Find where the given text appears and provide that cell's center as (X, Y) coordinate. 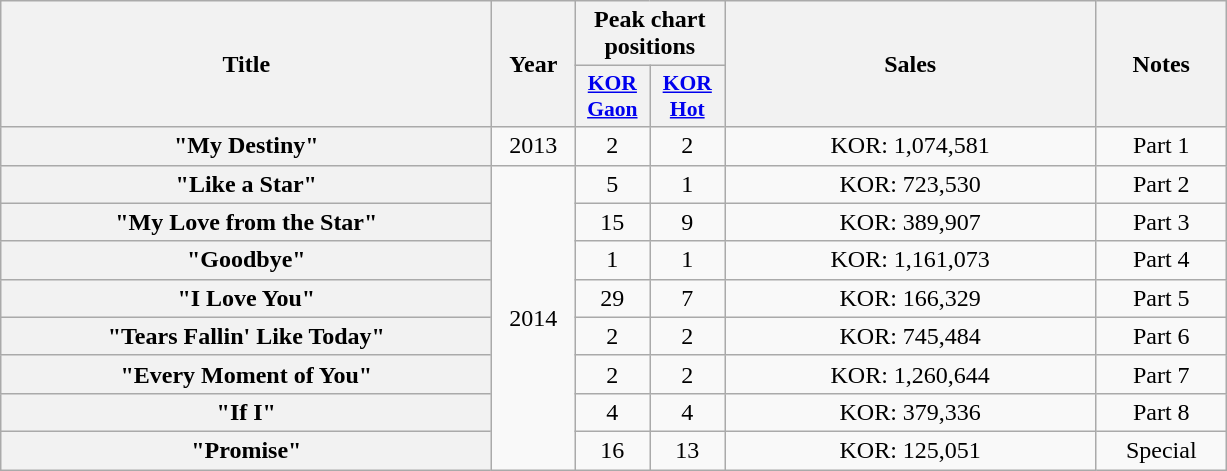
Part 2 (1162, 184)
9 (688, 222)
KORGaon (612, 96)
"I Love You" (246, 298)
"My Destiny" (246, 146)
Title (246, 64)
Part 4 (1162, 260)
15 (612, 222)
Part 3 (1162, 222)
KORHot (688, 96)
KOR: 1,074,581 (910, 146)
"My Love from the Star" (246, 222)
Sales (910, 64)
KOR: 1,161,073 (910, 260)
KOR: 379,336 (910, 412)
"If I" (246, 412)
KOR: 1,260,644 (910, 374)
2014 (534, 317)
KOR: 389,907 (910, 222)
Part 7 (1162, 374)
"Every Moment of You" (246, 374)
5 (612, 184)
Year (534, 64)
KOR: 723,530 (910, 184)
7 (688, 298)
"Like a Star" (246, 184)
KOR: 745,484 (910, 336)
Special (1162, 450)
Peak chart positions (650, 34)
Part 1 (1162, 146)
2013 (534, 146)
KOR: 166,329 (910, 298)
"Tears Fallin' Like Today" (246, 336)
16 (612, 450)
KOR: 125,051 (910, 450)
Part 8 (1162, 412)
Notes (1162, 64)
29 (612, 298)
13 (688, 450)
"Goodbye" (246, 260)
Part 6 (1162, 336)
Part 5 (1162, 298)
"Promise" (246, 450)
